Detect which cell encompasses the target text, then output its (X, Y) center coordinate. 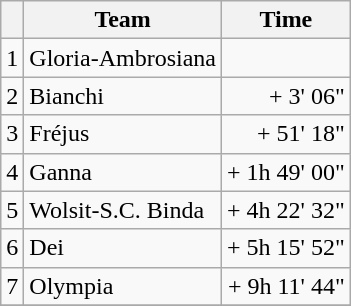
+ 3' 06" (286, 96)
6 (12, 248)
Wolsit-S.C. Binda (123, 210)
3 (12, 134)
Time (286, 20)
Olympia (123, 286)
+ 4h 22' 32" (286, 210)
4 (12, 172)
Bianchi (123, 96)
1 (12, 58)
Team (123, 20)
Ganna (123, 172)
7 (12, 286)
5 (12, 210)
Dei (123, 248)
Gloria-Ambrosiana (123, 58)
+ 9h 11' 44" (286, 286)
2 (12, 96)
+ 1h 49' 00" (286, 172)
+ 5h 15' 52" (286, 248)
+ 51' 18" (286, 134)
Fréjus (123, 134)
